Output the (X, Y) coordinate of the center of the cell containing the given text.  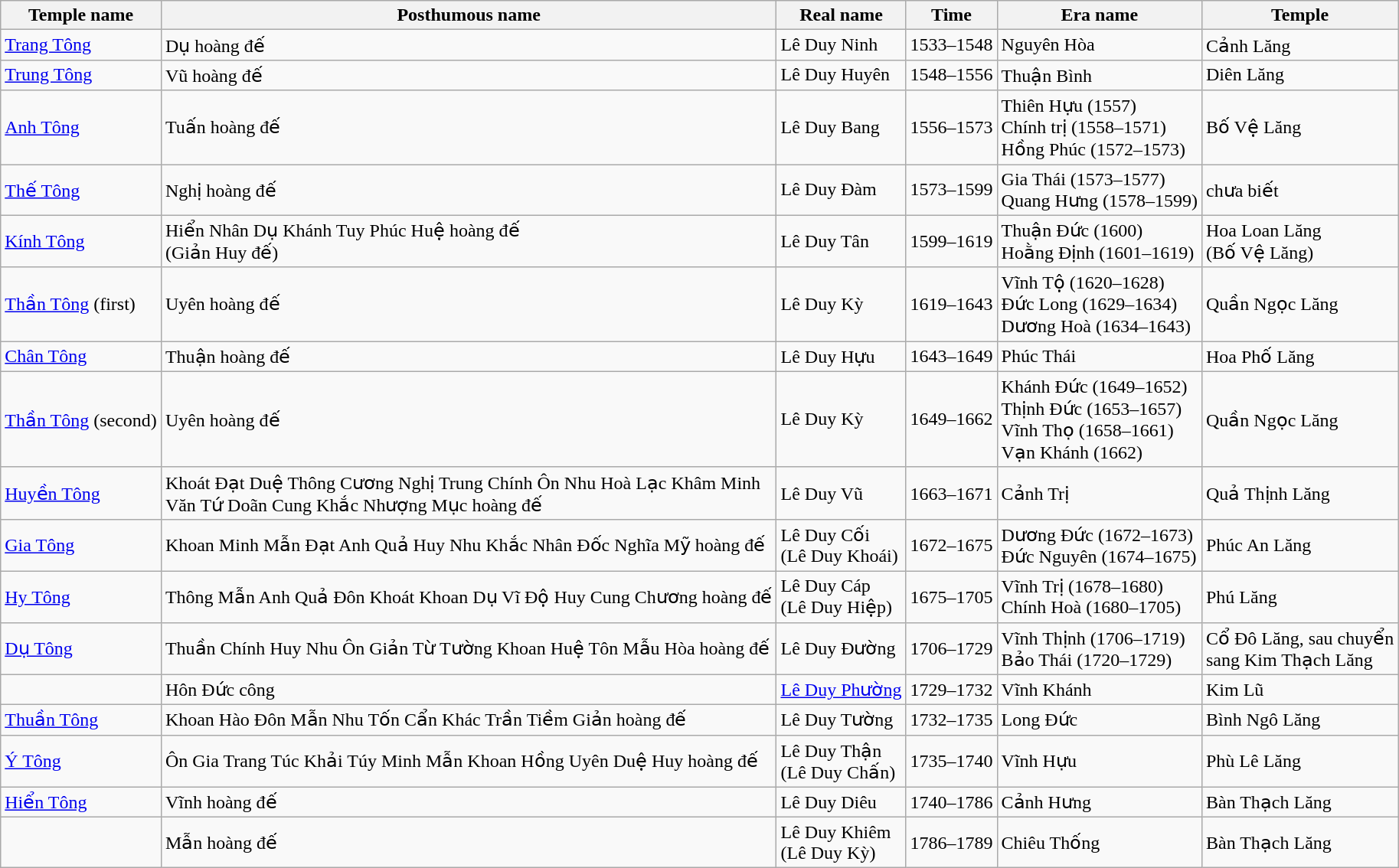
1740–1786 (951, 802)
Bố Vệ Lăng (1299, 127)
Khoát Đạt Duệ Thông Cương Nghị Trung Chính Ôn Nhu Hoà Lạc Khâm MinhVăn Tứ Doãn Cung Khắc Nhượng Mục hoàng đế (469, 493)
Lê Duy Thận(Lê Duy Chấn) (841, 761)
Time (951, 15)
Tuấn hoàng đế (469, 127)
1643–1649 (951, 357)
Thuần Chính Huy Nhu Ôn Giản Từ Tường Khoan Huệ Tôn Mẫu Hòa hoàng đế (469, 648)
Nghị hoàng đế (469, 190)
Thuận hoàng đế (469, 357)
Khoan Minh Mẫn Đạt Anh Quả Huy Nhu Khắc Nhân Đốc Nghĩa Mỹ hoàng đế (469, 545)
Lê Duy Vũ (841, 493)
Anh Tông (81, 127)
Dụ hoàng đế (469, 45)
Ôn Gia Trang Túc Khải Túy Minh Mẫn Khoan Hồng Uyên Duệ Huy hoàng đế (469, 761)
1649–1662 (951, 419)
Cổ Đô Lăng, sau chuyểnsang Kim Thạch Lăng (1299, 648)
Temple (1299, 15)
Dương Đức (1672–1673)Đức Nguyên (1674–1675) (1100, 545)
Lê Duy Bang (841, 127)
Kim Lũ (1299, 690)
Real name (841, 15)
Hy Tông (81, 597)
Cảnh Lăng (1299, 45)
Lê Duy Đàm (841, 190)
Ý Tông (81, 761)
Phúc Thái (1100, 357)
Lê Duy Tường (841, 720)
Thuần Tông (81, 720)
Phù Lê Lăng (1299, 761)
Lê Duy Huyên (841, 75)
Thuận Đức (1600)Hoằng Định (1601–1619) (1100, 241)
Thần Tông (second) (81, 419)
Huyền Tông (81, 493)
Quả Thịnh Lăng (1299, 493)
Vĩnh Khánh (1100, 690)
Vĩnh hoàng đế (469, 802)
Vĩnh Thịnh (1706–1719)Bảo Thái (1720–1729) (1100, 648)
Hiển Nhân Dụ Khánh Tuy Phúc Huệ hoàng đế(Giản Huy đế) (469, 241)
1663–1671 (951, 493)
Lê Duy Cáp(Lê Duy Hiệp) (841, 597)
Vĩnh Tộ (1620–1628)Đức Long (1629–1634)Dương Hoà (1634–1643) (1100, 305)
Temple name (81, 15)
Lê Duy Cối(Lê Duy Khoái) (841, 545)
Hoa Loan Lăng(Bố Vệ Lăng) (1299, 241)
1786–1789 (951, 842)
1675–1705 (951, 597)
Trung Tông (81, 75)
Vũ hoàng đế (469, 75)
Hiển Tông (81, 802)
Lê Duy Phường (841, 690)
Khoan Hào Đôn Mẫn Nhu Tốn Cẩn Khác Trần Tiềm Giản hoàng đế (469, 720)
Dụ Tông (81, 648)
Thiên Hựu (1557)Chính trị (1558–1571)Hồng Phúc (1572–1573) (1100, 127)
Thế Tông (81, 190)
Lê Duy Diêu (841, 802)
Trang Tông (81, 45)
1573–1599 (951, 190)
Lê Duy Hựu (841, 357)
Hoa Phố Lăng (1299, 357)
Lê Duy Ninh (841, 45)
Vĩnh Trị (1678–1680)Chính Hoà (1680–1705) (1100, 597)
Gia Thái (1573–1577)Quang Hưng (1578–1599) (1100, 190)
1599–1619 (951, 241)
Posthumous name (469, 15)
1619–1643 (951, 305)
Phúc An Lăng (1299, 545)
Hôn Đức công (469, 690)
Chân Tông (81, 357)
1556–1573 (951, 127)
Lê Duy Đường (841, 648)
Cảnh Hưng (1100, 802)
Bình Ngô Lăng (1299, 720)
Phú Lăng (1299, 597)
Era name (1100, 15)
Kính Tông (81, 241)
Thuận Bình (1100, 75)
Mẫn hoàng đế (469, 842)
Lê Duy Tân (841, 241)
1735–1740 (951, 761)
Vĩnh Hựu (1100, 761)
1548–1556 (951, 75)
Khánh Đức (1649–1652)Thịnh Đức (1653–1657)Vĩnh Thọ (1658–1661)Vạn Khánh (1662) (1100, 419)
Thần Tông (first) (81, 305)
Thông Mẫn Anh Quả Đôn Khoát Khoan Dụ Vĩ Độ Huy Cung Chương hoàng đế (469, 597)
1732–1735 (951, 720)
Cảnh Trị (1100, 493)
Long Đức (1100, 720)
Lê Duy Khiêm (Lê Duy Kỳ) (841, 842)
1533–1548 (951, 45)
1706–1729 (951, 648)
Chiêu Thống (1100, 842)
1672–1675 (951, 545)
1729–1732 (951, 690)
Gia Tông (81, 545)
chưa biết (1299, 190)
Diên Lăng (1299, 75)
Nguyên Hòa (1100, 45)
